From the cell containing the given text, extract its center point as [X, Y] coordinate. 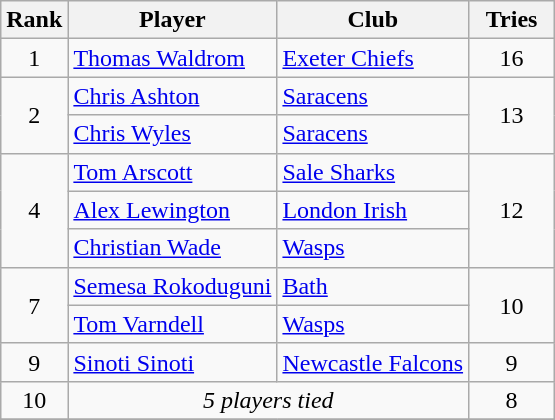
Chris Wyles [172, 134]
13 [512, 115]
Tries [512, 20]
Club [373, 20]
Thomas Waldrom [172, 58]
Tom Arscott [172, 172]
12 [512, 210]
London Irish [373, 210]
Exeter Chiefs [373, 58]
2 [34, 115]
Newcastle Falcons [373, 362]
1 [34, 58]
Christian Wade [172, 248]
Tom Varndell [172, 324]
Chris Ashton [172, 96]
5 players tied [268, 400]
Sale Sharks [373, 172]
4 [34, 210]
16 [512, 58]
Rank [34, 20]
Semesa Rokoduguni [172, 286]
7 [34, 305]
Alex Lewington [172, 210]
8 [512, 400]
Player [172, 20]
Sinoti Sinoti [172, 362]
Bath [373, 286]
